Identify which cell holds the provided text, then report its [x, y] central coordinate. 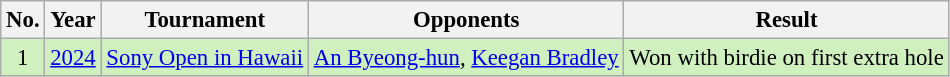
Tournament [204, 20]
An Byeong-hun, Keegan Bradley [466, 58]
1 [23, 58]
Sony Open in Hawaii [204, 58]
Result [786, 20]
2024 [73, 58]
No. [23, 20]
Opponents [466, 20]
Year [73, 20]
Won with birdie on first extra hole [786, 58]
